From the cell containing the given text, extract its center point as [X, Y] coordinate. 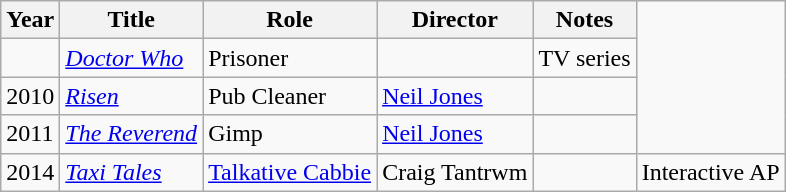
Year [30, 20]
Taxi Tales [132, 172]
Talkative Cabbie [290, 172]
Notes [584, 20]
Doctor Who [132, 58]
Gimp [290, 134]
Risen [132, 96]
2010 [30, 96]
Interactive AP [710, 172]
Director [455, 20]
Craig Tantrwm [455, 172]
2011 [30, 134]
2014 [30, 172]
TV series [584, 58]
The Reverend [132, 134]
Role [290, 20]
Prisoner [290, 58]
Title [132, 20]
Pub Cleaner [290, 96]
